Extract the (x, y) coordinate from the center of the cell holding the provided text.  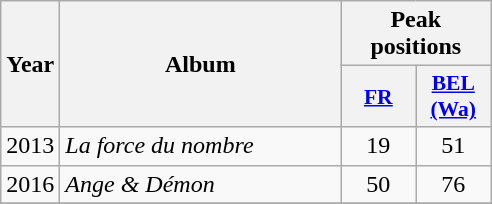
51 (454, 146)
76 (454, 184)
50 (378, 184)
2013 (30, 146)
Peak positions (416, 34)
19 (378, 146)
Year (30, 64)
Ange & Démon (200, 184)
La force du nombre (200, 146)
2016 (30, 184)
Album (200, 64)
BEL (Wa) (454, 96)
FR (378, 96)
